Pinpoint the cell where the given text exists, returning its [X, Y] midpoint coordinate. 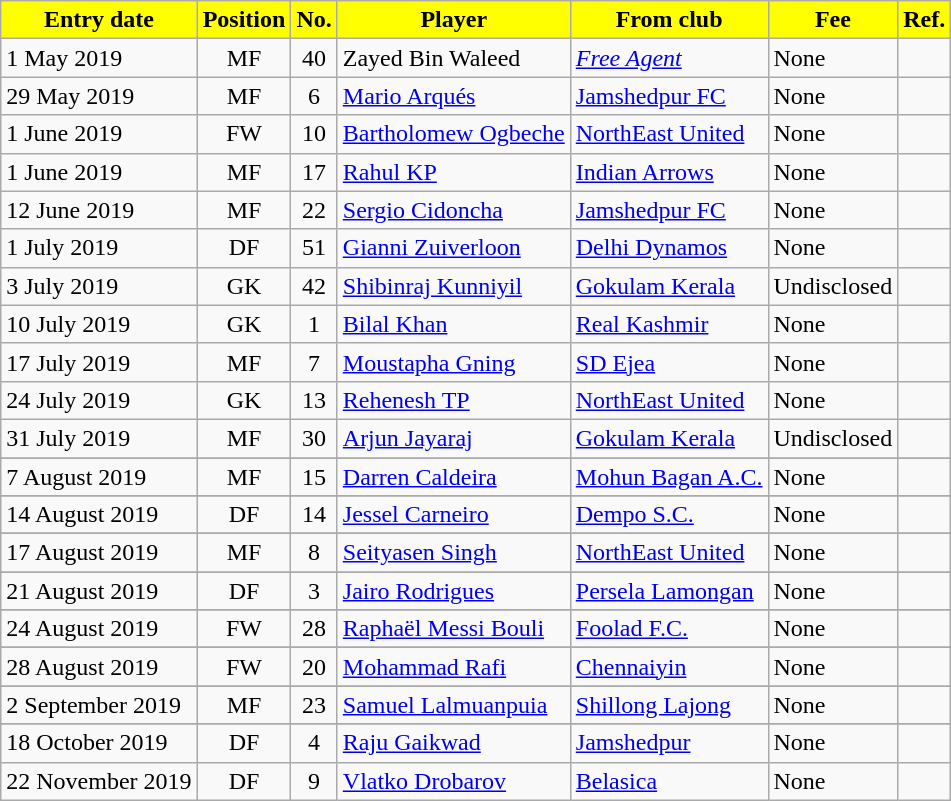
6 [314, 96]
Dempo S.C. [669, 515]
29 May 2019 [99, 96]
17 [314, 172]
Belasica [669, 781]
Free Agent [669, 58]
Mohun Bagan A.C. [669, 477]
Raphaël Messi Bouli [454, 629]
51 [314, 248]
Raju Gaikwad [454, 743]
Ref. [924, 20]
8 [314, 553]
17 August 2019 [99, 553]
40 [314, 58]
Seityasen Singh [454, 553]
Rahul KP [454, 172]
1 July 2019 [99, 248]
18 October 2019 [99, 743]
24 July 2019 [99, 400]
Vlatko Drobarov [454, 781]
Bilal Khan [454, 324]
15 [314, 477]
Indian Arrows [669, 172]
2 September 2019 [99, 705]
10 [314, 134]
Arjun Jayaraj [454, 438]
Mohammad Rafi [454, 667]
Fee [833, 20]
21 August 2019 [99, 591]
Darren Caldeira [454, 477]
28 August 2019 [99, 667]
22 November 2019 [99, 781]
Chennaiyin [669, 667]
1 May 2019 [99, 58]
Foolad F.C. [669, 629]
Samuel Lalmuanpuia [454, 705]
3 July 2019 [99, 286]
Moustapha Gning [454, 362]
Shillong Lajong [669, 705]
Player [454, 20]
Zayed Bin Waleed [454, 58]
42 [314, 286]
20 [314, 667]
Sergio Cidoncha [454, 210]
30 [314, 438]
23 [314, 705]
Mario Arqués [454, 96]
28 [314, 629]
12 June 2019 [99, 210]
Rehenesh TP [454, 400]
Jairo Rodrigues [454, 591]
Real Kashmir [669, 324]
No. [314, 20]
7 [314, 362]
Position [244, 20]
17 July 2019 [99, 362]
Persela Lamongan [669, 591]
14 August 2019 [99, 515]
1 [314, 324]
Bartholomew Ogbeche [454, 134]
From club [669, 20]
13 [314, 400]
Gianni Zuiverloon [454, 248]
31 July 2019 [99, 438]
SD Ejea [669, 362]
Jessel Carneiro [454, 515]
7 August 2019 [99, 477]
Shibinraj Kunniyil [454, 286]
Jamshedpur [669, 743]
9 [314, 781]
22 [314, 210]
10 July 2019 [99, 324]
3 [314, 591]
14 [314, 515]
Entry date [99, 20]
Delhi Dynamos [669, 248]
24 August 2019 [99, 629]
4 [314, 743]
